Determine the (x, y) coordinate at the center of the cell enclosing the given text.  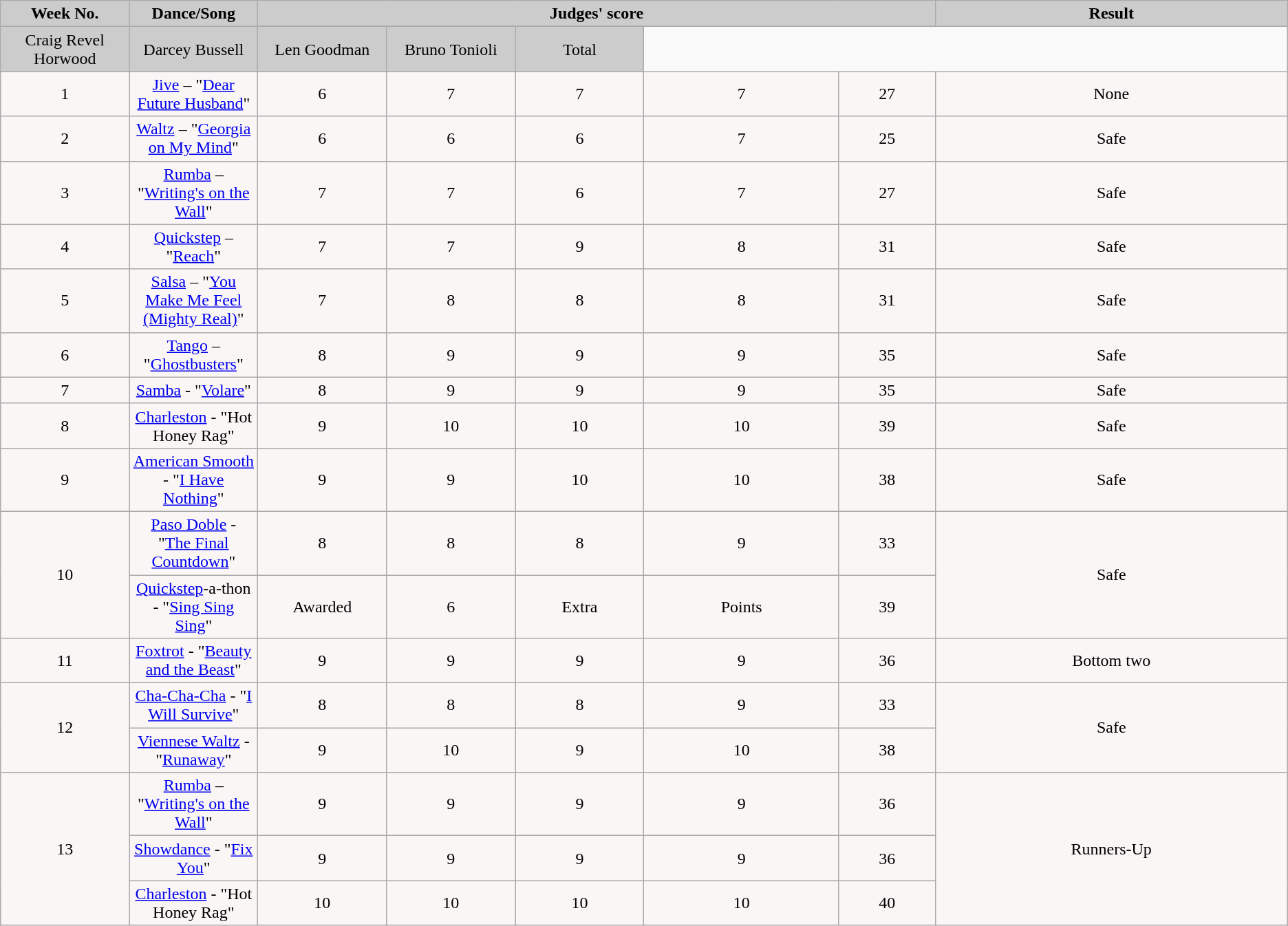
Awarded (322, 607)
Runners-Up (1111, 849)
Samba - "Volare" (194, 390)
Len Goodman (322, 50)
11 (65, 660)
None (1111, 94)
Foxtrot - "Beauty and the Beast" (194, 660)
Waltz – "Georgia on My Mind" (194, 139)
12 (65, 728)
Quickstep – "Reach" (194, 246)
Judges' score (597, 14)
Viennese Waltz - "Runaway" (194, 750)
Salsa – "You Make Me Feel (Mighty Real)" (194, 301)
Result (1111, 14)
Showdance - "Fix You" (194, 859)
Darcey Bussell (194, 50)
Week No. (65, 14)
Points (742, 607)
5 (65, 301)
Bruno Tonioli (451, 50)
Cha-Cha-Cha - "I Will Survive" (194, 706)
Quickstep-a-thon - "Sing Sing Sing" (194, 607)
Total (579, 50)
25 (887, 139)
American Smooth - "I Have Nothing" (194, 480)
Jive – "Dear Future Husband" (194, 94)
1 (65, 94)
Bottom two (1111, 660)
40 (887, 903)
Tango – "Ghostbusters" (194, 355)
Craig Revel Horwood (65, 50)
Dance/Song (194, 14)
2 (65, 139)
4 (65, 246)
Extra (579, 607)
3 (65, 193)
13 (65, 849)
Paso Doble - "The Final Countdown" (194, 543)
